Search for the cell housing the specified text and yield its [X, Y] center coordinate. 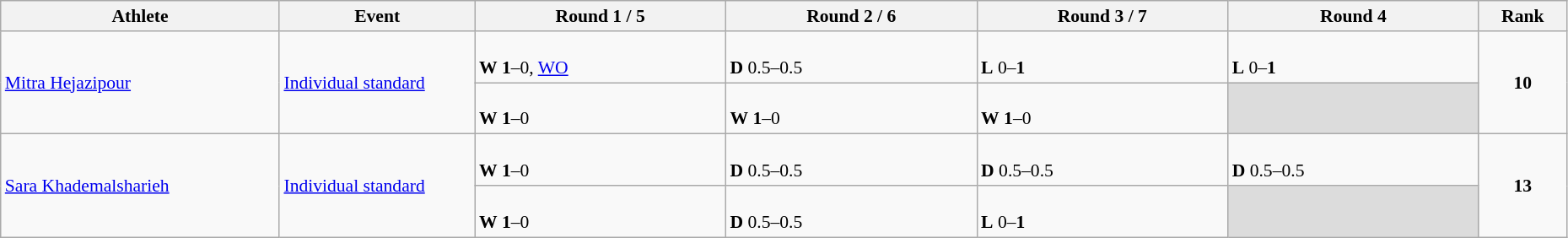
W 1–0, WO [601, 57]
Round 2 / 6 [851, 16]
Athlete [140, 16]
10 [1522, 83]
Sara Khademalsharieh [140, 186]
13 [1522, 186]
Event [376, 16]
Mitra Hejazipour [140, 83]
Round 3 / 7 [1102, 16]
Round 4 [1354, 16]
Rank [1522, 16]
Round 1 / 5 [601, 16]
